Scan for the cell matching the given text and deliver its [x, y] coordinate at center. 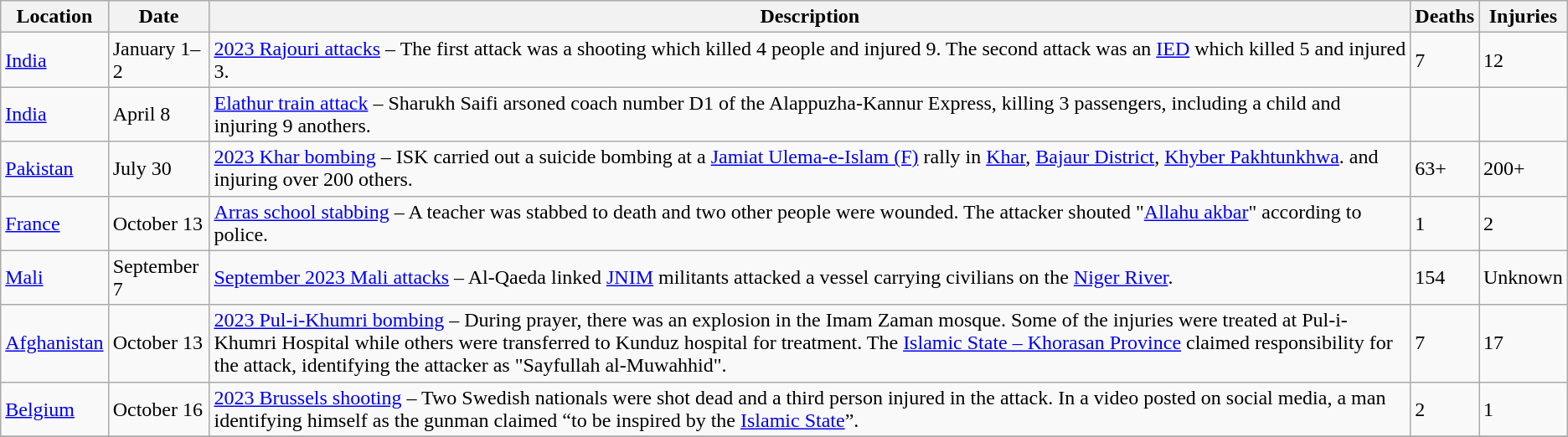
April 8 [159, 114]
63+ [1445, 169]
17 [1524, 343]
200+ [1524, 169]
September 7 [159, 278]
January 1–2 [159, 60]
Injuries [1524, 17]
Arras school stabbing – A teacher was stabbed to death and two other people were wounded. The attacker shouted "Allahu akbar" according to police. [810, 223]
Description [810, 17]
Date [159, 17]
September 2023 Mali attacks – Al-Qaeda linked JNIM militants attacked a vessel carrying civilians on the Niger River. [810, 278]
Belgium [54, 409]
154 [1445, 278]
July 30 [159, 169]
Mali [54, 278]
October 16 [159, 409]
Unknown [1524, 278]
Afghanistan [54, 343]
12 [1524, 60]
Location [54, 17]
Deaths [1445, 17]
France [54, 223]
Pakistan [54, 169]
